Pinpoint the cell where the given text exists, returning its (X, Y) midpoint coordinate. 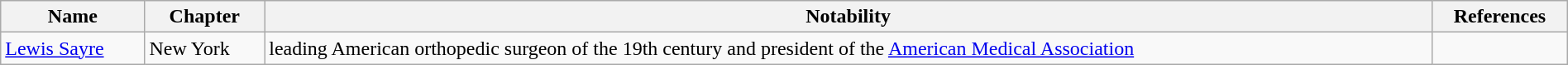
New York (205, 48)
References (1500, 17)
Name (73, 17)
Lewis Sayre (73, 48)
Notability (849, 17)
Chapter (205, 17)
leading American orthopedic surgeon of the 19th century and president of the American Medical Association (849, 48)
